Locate the cell with the specified text and output its [x, y] center coordinate. 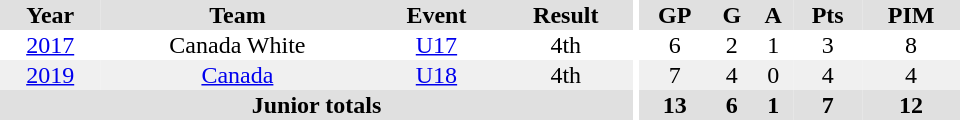
A [773, 15]
Canada [237, 75]
Year [50, 15]
2017 [50, 45]
Junior totals [316, 105]
PIM [911, 15]
8 [911, 45]
GP [675, 15]
0 [773, 75]
G [732, 15]
Canada White [237, 45]
Pts [828, 15]
Team [237, 15]
Result [566, 15]
U18 [436, 75]
3 [828, 45]
U17 [436, 45]
Event [436, 15]
2019 [50, 75]
13 [675, 105]
2 [732, 45]
12 [911, 105]
